Capture the cell that displays the provided text and extract its (X, Y) central coordinate. 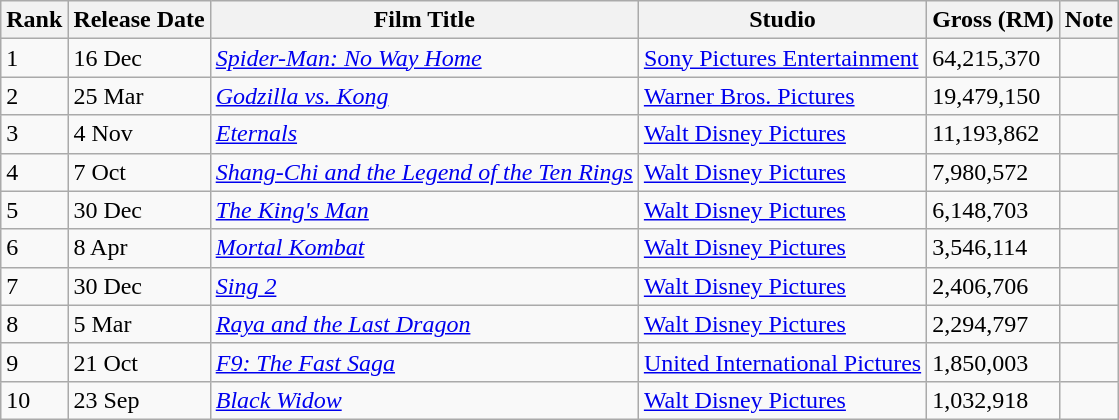
16 Dec (139, 58)
5 Mar (139, 324)
Black Widow (424, 400)
Raya and the Last Dragon (424, 324)
Release Date (139, 20)
19,479,150 (994, 96)
The King's Man (424, 210)
Studio (782, 20)
3 (34, 134)
Sing 2 (424, 286)
2,406,706 (994, 286)
9 (34, 362)
Spider-Man: No Way Home (424, 58)
4 Nov (139, 134)
1,032,918 (994, 400)
64,215,370 (994, 58)
7,980,572 (994, 172)
3,546,114 (994, 248)
6 (34, 248)
8 (34, 324)
Film Title (424, 20)
7 (34, 286)
5 (34, 210)
11,193,862 (994, 134)
6,148,703 (994, 210)
8 Apr (139, 248)
Note (1088, 20)
1,850,003 (994, 362)
25 Mar (139, 96)
23 Sep (139, 400)
21 Oct (139, 362)
7 Oct (139, 172)
Warner Bros. Pictures (782, 96)
2,294,797 (994, 324)
Eternals (424, 134)
10 (34, 400)
Rank (34, 20)
Shang-Chi and the Legend of the Ten Rings (424, 172)
Mortal Kombat (424, 248)
Sony Pictures Entertainment (782, 58)
Gross (RM) (994, 20)
Godzilla vs. Kong (424, 96)
2 (34, 96)
1 (34, 58)
4 (34, 172)
F9: The Fast Saga (424, 362)
United International Pictures (782, 362)
